Locate the cell with the specified text and output its [X, Y] center coordinate. 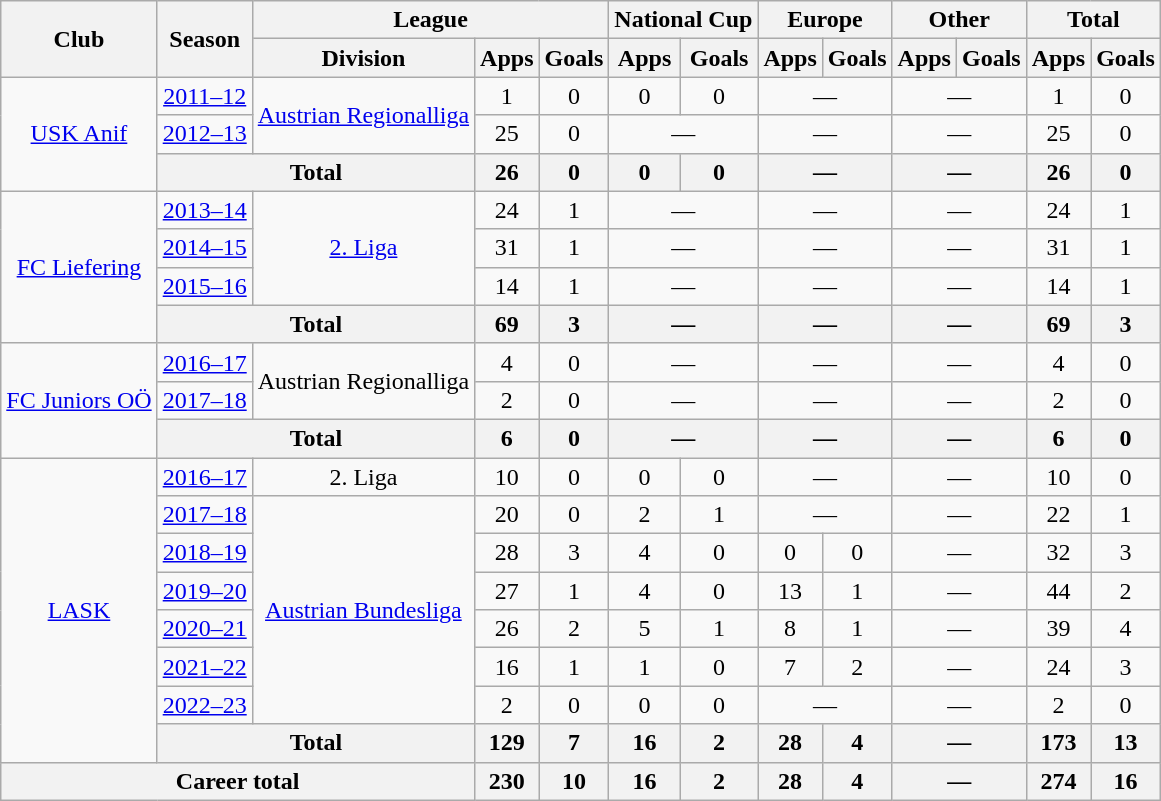
129 [507, 743]
2021–22 [204, 667]
44 [1058, 591]
2012–13 [204, 134]
Europe [825, 20]
USK Anif [79, 134]
230 [507, 781]
2019–20 [204, 591]
5 [645, 629]
8 [790, 629]
2022–23 [204, 705]
LASK [79, 610]
2011–12 [204, 96]
2018–19 [204, 553]
FC Juniors OÖ [79, 400]
39 [1058, 629]
173 [1058, 743]
22 [1058, 515]
2020–21 [204, 629]
2013–14 [204, 210]
FC Liefering [79, 267]
Other [959, 20]
27 [507, 591]
2014–15 [204, 248]
Season [204, 39]
Division [363, 58]
274 [1058, 781]
Club [79, 39]
20 [507, 515]
32 [1058, 553]
Austrian Bundesliga [363, 610]
National Cup [684, 20]
2015–16 [204, 286]
Career total [238, 781]
League [430, 20]
